Detect which cell encompasses the target text, then output its (X, Y) center coordinate. 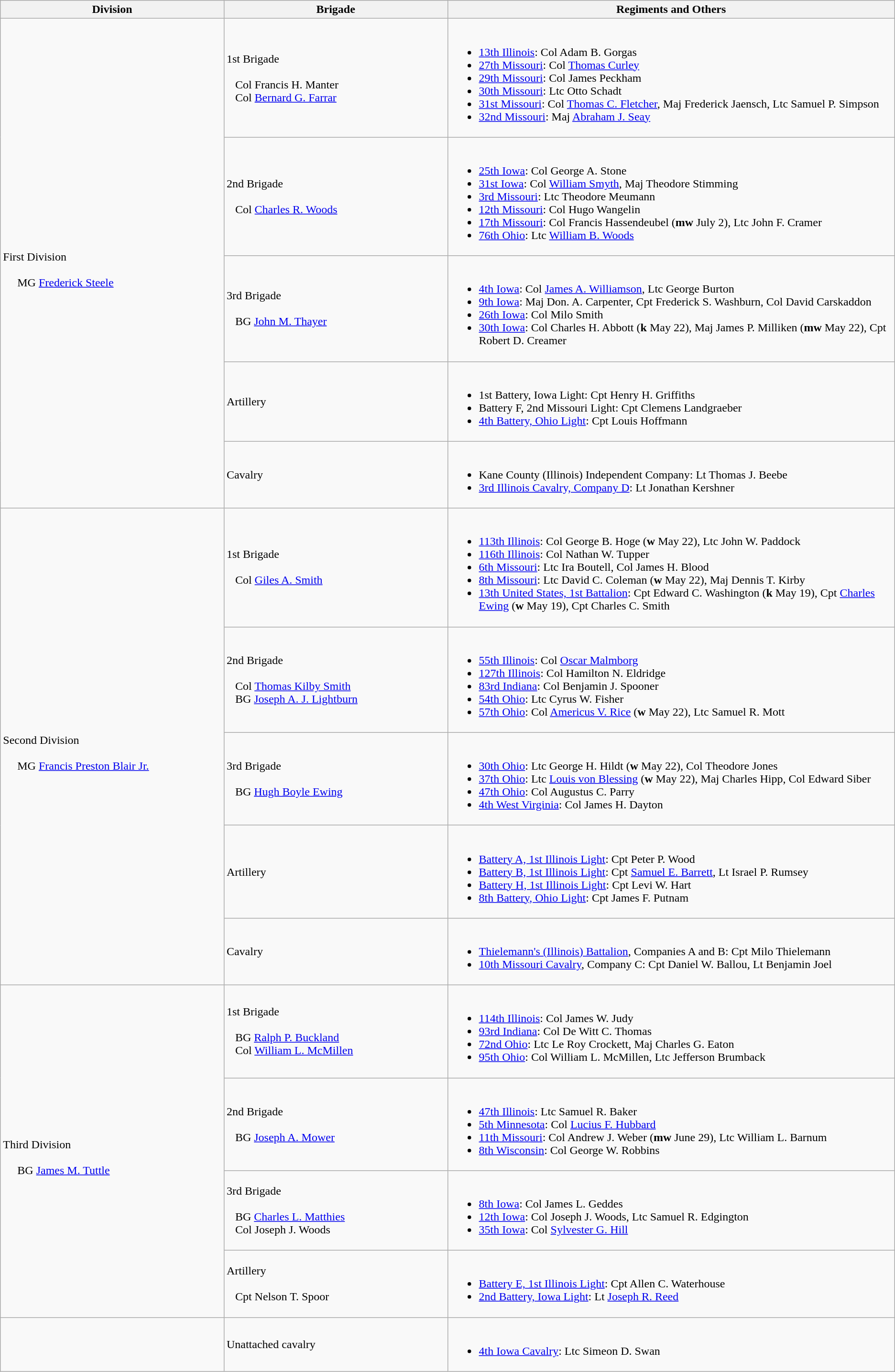
Third Division BG James M. Tuttle (112, 1151)
1st Brigade Col Francis H. Manter Col Bernard G. Farrar (336, 78)
2nd Brigade Col Charles R. Woods (336, 196)
2nd Brigade BG Joseph A. Mower (336, 1124)
Kane County (Illinois) Independent Company: Lt Thomas J. Beebe3rd Illinois Cavalry, Company D: Lt Jonathan Kershner (671, 475)
Regiments and Others (671, 10)
3rd Brigade BG Charles L. Matthies Col Joseph J. Woods (336, 1210)
Second Division MG Francis Preston Blair Jr. (112, 747)
Brigade (336, 10)
Thielemann's (Illinois) Battalion, Companies A and B: Cpt Milo Thielemann10th Missouri Cavalry, Company C: Cpt Daniel W. Ballou, Lt Benjamin Joel (671, 951)
1st Brigade BG Ralph P. Buckland Col William L. McMillen (336, 1031)
First Division MG Frederick Steele (112, 263)
3rd Brigade BG John M. Thayer (336, 309)
Artillery Cpt Nelson T. Spoor (336, 1284)
1st Battery, Iowa Light: Cpt Henry H. GriffithsBattery F, 2nd Missouri Light: Cpt Clemens Landgraeber4th Battery, Ohio Light: Cpt Louis Hoffmann (671, 402)
8th Iowa: Col James L. Geddes12th Iowa: Col Joseph J. Woods, Ltc Samuel R. Edgington35th Iowa: Col Sylvester G. Hill (671, 1210)
3rd Brigade BG Hugh Boyle Ewing (336, 779)
Division (112, 10)
1st Brigade Col Giles A. Smith (336, 567)
Battery E, 1st Illinois Light: Cpt Allen C. Waterhouse2nd Battery, Iowa Light: Lt Joseph R. Reed (671, 1284)
4th Iowa Cavalry: Ltc Simeon D. Swan (671, 1344)
Unattached cavalry (336, 1344)
2nd Brigade Col Thomas Kilby Smith BG Joseph A. J. Lightburn (336, 680)
